Identify which cell holds the provided text, then report its (x, y) central coordinate. 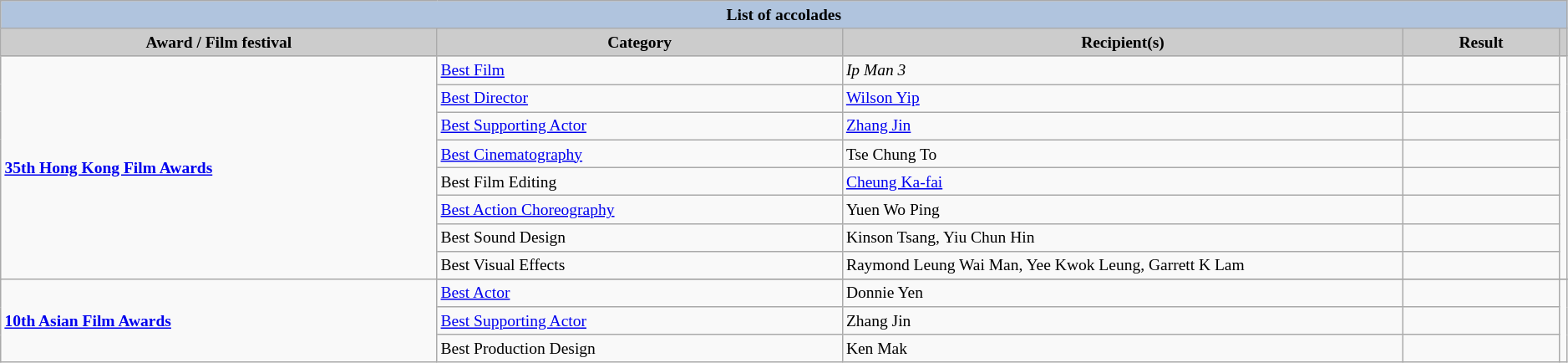
Best Film Editing (640, 181)
Award / Film festival (219, 42)
Best Visual Effects (640, 264)
Best Director (640, 99)
Best Sound Design (640, 238)
Yuen Wo Ping (1123, 209)
Ken Mak (1123, 348)
Best Film (640, 70)
Cheung Ka-fai (1123, 181)
Kinson Tsang, Yiu Chun Hin (1123, 238)
Best Production Design (640, 348)
List of accolades (784, 15)
10th Asian Film Awards (219, 321)
Ip Man 3 (1123, 70)
Wilson Yip (1123, 99)
Raymond Leung Wai Man, Yee Kwok Leung, Garrett K Lam (1123, 264)
Best Action Choreography (640, 209)
Donnie Yen (1123, 293)
Tse Chung To (1123, 154)
Best Actor (640, 293)
Category (640, 42)
Result (1482, 42)
Best Cinematography (640, 154)
35th Hong Kong Film Awards (219, 167)
Recipient(s) (1123, 42)
